Search for the cell housing the specified text and yield its [x, y] center coordinate. 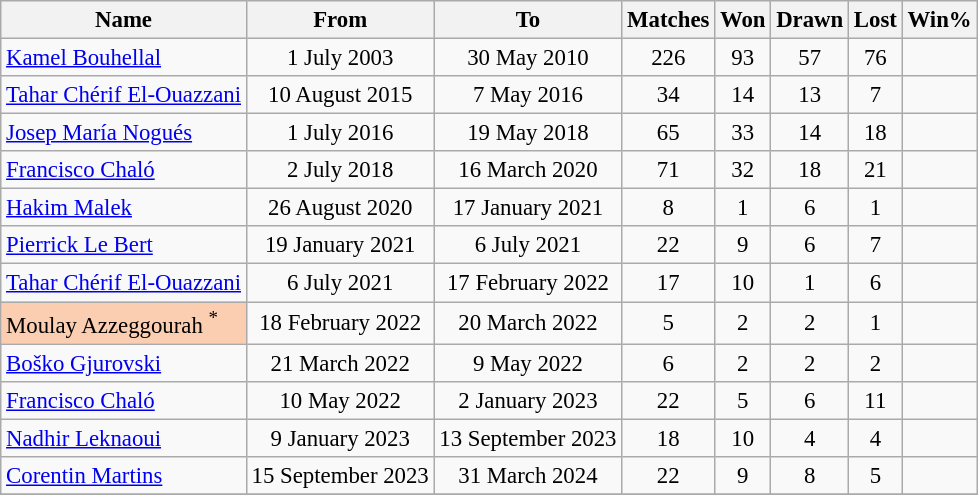
To [528, 20]
17 February 2022 [528, 283]
17 [668, 283]
26 August 2020 [340, 208]
21 [876, 170]
226 [668, 58]
Matches [668, 20]
From [340, 20]
21 March 2022 [340, 363]
Josep María Nogués [124, 133]
Drawn [810, 20]
20 March 2022 [528, 323]
13 [810, 95]
76 [876, 58]
9 January 2023 [340, 438]
33 [743, 133]
30 May 2010 [528, 58]
31 March 2024 [528, 476]
13 September 2023 [528, 438]
2 January 2023 [528, 400]
Lost [876, 20]
71 [668, 170]
15 September 2023 [340, 476]
9 May 2022 [528, 363]
Corentin Martins [124, 476]
Won [743, 20]
Kamel Bouhellal [124, 58]
19 January 2021 [340, 245]
10 August 2015 [340, 95]
1 July 2016 [340, 133]
65 [668, 133]
1 July 2003 [340, 58]
18 February 2022 [340, 323]
93 [743, 58]
7 May 2016 [528, 95]
Boško Gjurovski [124, 363]
17 January 2021 [528, 208]
11 [876, 400]
10 May 2022 [340, 400]
2 July 2018 [340, 170]
Moulay Azzeggourah * [124, 323]
Pierrick Le Bert [124, 245]
Hakim Malek [124, 208]
Nadhir Leknaoui [124, 438]
Win% [940, 20]
19 May 2018 [528, 133]
34 [668, 95]
32 [743, 170]
57 [810, 58]
Name [124, 20]
16 March 2020 [528, 170]
